Extract the (x, y) coordinate from the center of the cell holding the provided text.  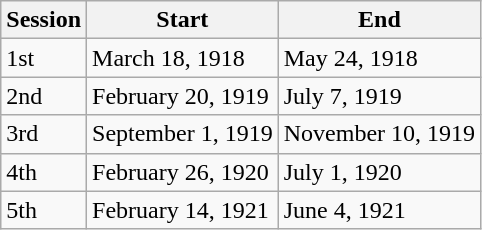
September 1, 1919 (183, 134)
July 1, 1920 (379, 172)
February 20, 1919 (183, 96)
3rd (44, 134)
4th (44, 172)
July 7, 1919 (379, 96)
May 24, 1918 (379, 58)
November 10, 1919 (379, 134)
Session (44, 20)
2nd (44, 96)
Start (183, 20)
June 4, 1921 (379, 210)
February 14, 1921 (183, 210)
1st (44, 58)
March 18, 1918 (183, 58)
End (379, 20)
5th (44, 210)
February 26, 1920 (183, 172)
